For the text-containing cell, return its midpoint in (X, Y) coordinate format. 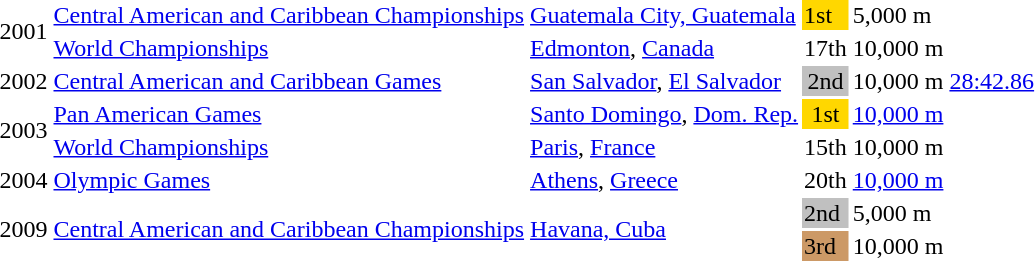
San Salvador, El Salvador (664, 81)
15th (826, 147)
Edmonton, Canada (664, 48)
Santo Domingo, Dom. Rep. (664, 114)
20th (826, 180)
Paris, France (664, 147)
Pan American Games (289, 114)
Olympic Games (289, 180)
Central American and Caribbean Games (289, 81)
Havana, Cuba (664, 230)
17th (826, 48)
Guatemala City, Guatemala (664, 15)
3rd (826, 246)
Athens, Greece (664, 180)
